For the text-containing cell, return its midpoint in (x, y) coordinate format. 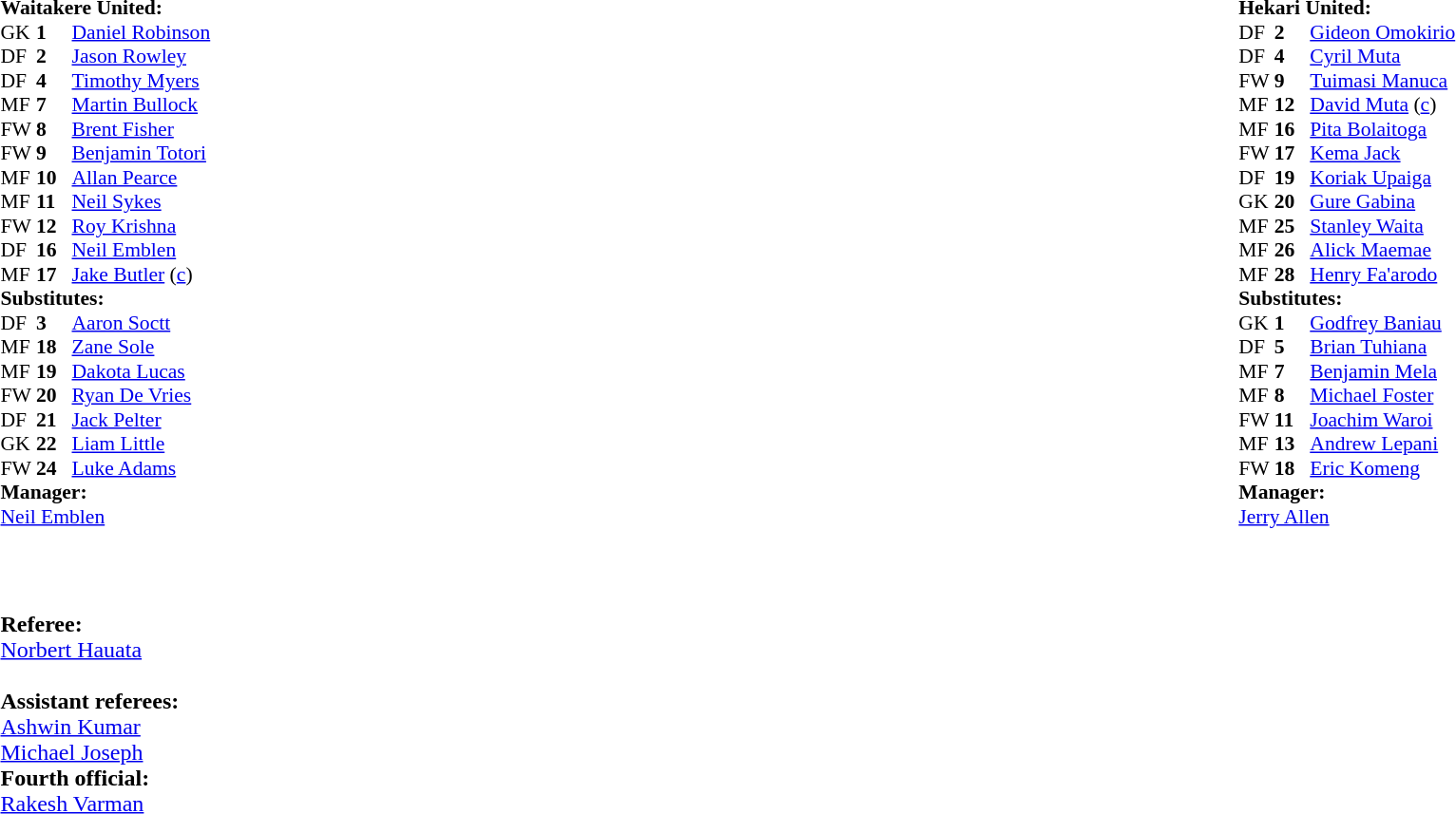
24 (54, 468)
22 (54, 444)
Stanley Waita (1382, 226)
25 (1293, 226)
Koriak Upaiga (1382, 178)
Brent Fisher (142, 129)
David Muta (c) (1382, 105)
Daniel Robinson (142, 32)
21 (54, 420)
13 (1293, 444)
Gure Gabina (1382, 202)
Roy Krishna (142, 226)
5 (1293, 347)
Michael Foster (1382, 396)
Alick Maemae (1382, 250)
26 (1293, 250)
Joachim Waroi (1382, 420)
Jake Butler (c) (142, 274)
Pita Bolaitoga (1382, 129)
Godfrey Baniau (1382, 323)
3 (54, 323)
10 (54, 178)
Neil Sykes (142, 202)
Cyril Muta (1382, 56)
Zane Sole (142, 347)
Martin Bullock (142, 105)
Ryan De Vries (142, 396)
Dakota Lucas (142, 371)
Liam Little (142, 444)
Jerry Allen (1347, 517)
Timothy Myers (142, 81)
Jack Pelter (142, 420)
Luke Adams (142, 468)
Allan Pearce (142, 178)
Andrew Lepani (1382, 444)
Tuimasi Manuca (1382, 81)
Eric Komeng (1382, 468)
Kema Jack (1382, 153)
28 (1293, 274)
Jason Rowley (142, 56)
Gideon Omokirio (1382, 32)
Benjamin Mela (1382, 371)
Brian Tuhiana (1382, 347)
Benjamin Totori (142, 153)
Henry Fa'arodo (1382, 274)
Aaron Soctt (142, 323)
